Capture the cell that displays the provided text and extract its [X, Y] central coordinate. 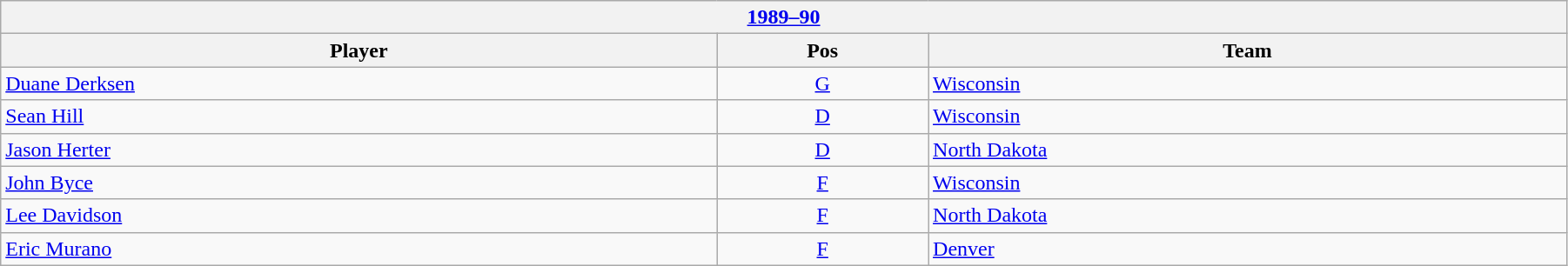
Jason Herter [358, 150]
John Byce [358, 183]
Lee Davidson [358, 216]
Denver [1248, 249]
Sean Hill [358, 116]
Duane Derksen [358, 83]
1989–90 [784, 17]
Team [1248, 50]
Player [358, 50]
Eric Murano [358, 249]
G [823, 83]
Pos [823, 50]
